Locate the cell with the specified text and output its (x, y) center coordinate. 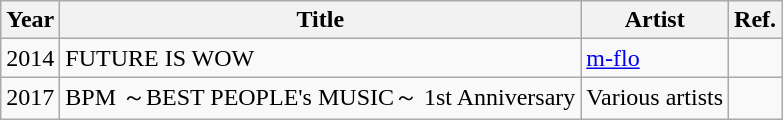
Year (30, 20)
BPM ～BEST PEOPLE's MUSIC～ 1st Anniversary (320, 98)
Ref. (756, 20)
2017 (30, 98)
Various artists (655, 98)
Artist (655, 20)
FUTURE IS WOW (320, 58)
2014 (30, 58)
m-flo (655, 58)
Title (320, 20)
